Detect which cell encompasses the target text, then output its (x, y) center coordinate. 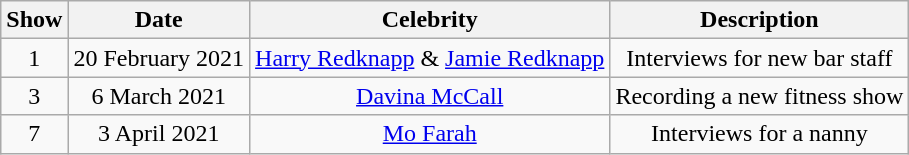
1 (34, 58)
Description (760, 20)
Interviews for a nanny (760, 134)
Celebrity (430, 20)
Recording a new fitness show (760, 96)
20 February 2021 (159, 58)
Show (34, 20)
Davina McCall (430, 96)
Harry Redknapp & Jamie Redknapp (430, 58)
3 (34, 96)
6 March 2021 (159, 96)
Mo Farah (430, 134)
7 (34, 134)
Interviews for new bar staff (760, 58)
3 April 2021 (159, 134)
Date (159, 20)
